Identify which cell holds the provided text, then report its [X, Y] central coordinate. 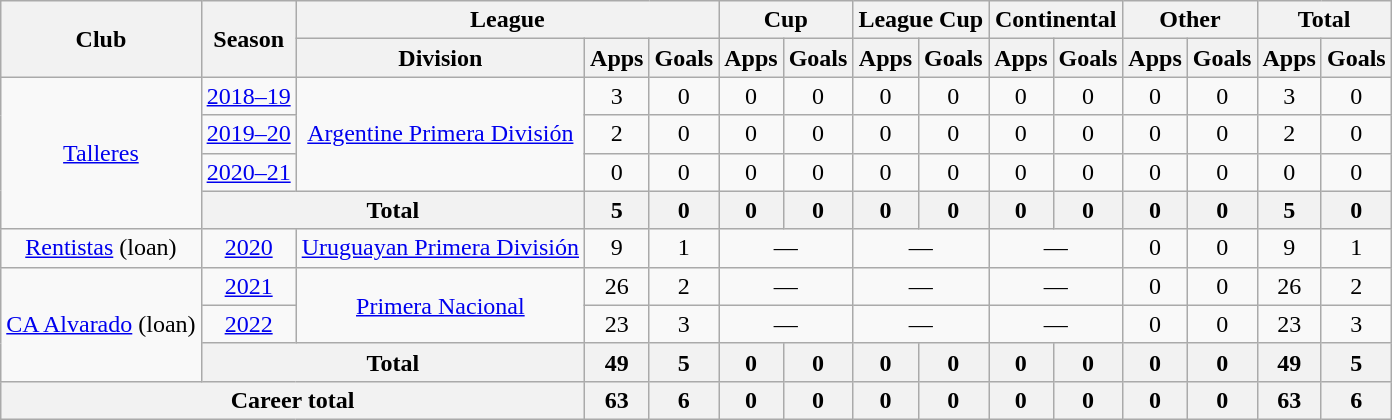
Career total [293, 400]
2021 [248, 286]
2019–20 [248, 134]
Argentine Primera División [440, 134]
League Cup [921, 20]
Season [248, 39]
2020 [248, 248]
Division [440, 58]
2022 [248, 324]
2020–21 [248, 172]
Cup [786, 20]
CA Alvarado (loan) [101, 324]
Rentistas (loan) [101, 248]
League [508, 20]
Club [101, 39]
Other [1190, 20]
Continental [1056, 20]
Uruguayan Primera División [440, 248]
Talleres [101, 153]
Primera Nacional [440, 305]
2018–19 [248, 96]
